Scan for the cell matching the given text and deliver its [x, y] coordinate at center. 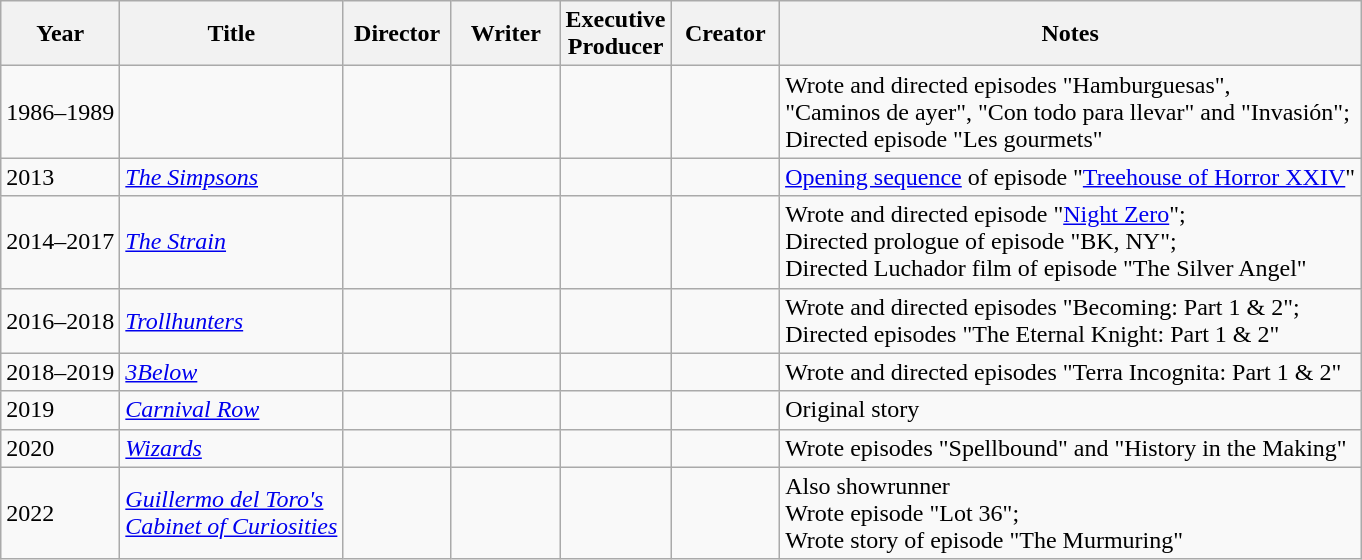
Carnival Row [232, 410]
Trollhunters [232, 320]
Guillermo del Toro'sCabinet of Curiosities [232, 513]
2018–2019 [60, 372]
ExecutiveProducer [616, 34]
Wizards [232, 448]
Year [60, 34]
Original story [1070, 410]
The Strain [232, 242]
Wrote and directed episodes "Hamburguesas","Caminos de ayer", "Con todo para llevar" and "Invasión";Directed episode "Les gourmets" [1070, 112]
Writer [506, 34]
2016–2018 [60, 320]
2013 [60, 177]
Creator [726, 34]
Title [232, 34]
Also showrunnerWrote episode "Lot 36";Wrote story of episode "The Murmuring" [1070, 513]
Director [398, 34]
1986–1989 [60, 112]
2020 [60, 448]
Wrote and directed episode "Night Zero";Directed prologue of episode "BK, NY";Directed Luchador film of episode "The Silver Angel" [1070, 242]
2019 [60, 410]
3Below [232, 372]
The Simpsons [232, 177]
Notes [1070, 34]
Wrote and directed episodes "Terra Incognita: Part 1 & 2" [1070, 372]
Wrote and directed episodes "Becoming: Part 1 & 2";Directed episodes "The Eternal Knight: Part 1 & 2" [1070, 320]
2022 [60, 513]
2014–2017 [60, 242]
Wrote episodes "Spellbound" and "History in the Making" [1070, 448]
Opening sequence of episode "Treehouse of Horror XXIV" [1070, 177]
